Detect which cell encompasses the target text, then output its [x, y] center coordinate. 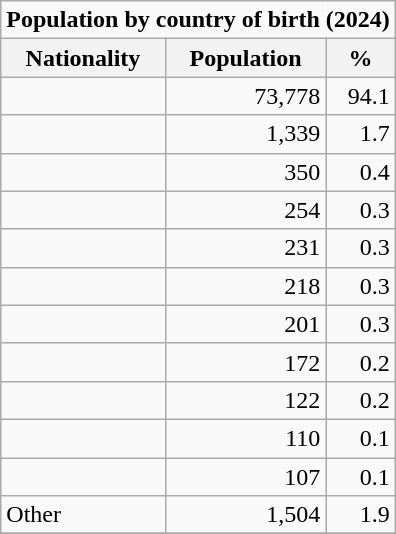
Nationality [83, 58]
231 [246, 248]
218 [246, 286]
% [360, 58]
94.1 [360, 96]
110 [246, 438]
Other [83, 515]
Population [246, 58]
172 [246, 362]
73,778 [246, 96]
201 [246, 324]
122 [246, 400]
1,339 [246, 134]
0.4 [360, 172]
254 [246, 210]
1.7 [360, 134]
Population by country of birth (2024) [198, 20]
1,504 [246, 515]
1.9 [360, 515]
107 [246, 477]
350 [246, 172]
